Return the (x, y) coordinate for the center point of the cell that contains the specified text.  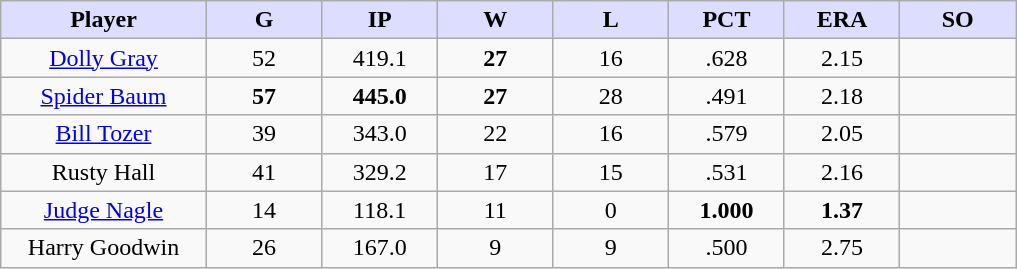
Bill Tozer (104, 134)
167.0 (380, 248)
.500 (727, 248)
Rusty Hall (104, 172)
L (611, 20)
22 (495, 134)
39 (264, 134)
17 (495, 172)
Player (104, 20)
W (495, 20)
.628 (727, 58)
1.37 (842, 210)
Dolly Gray (104, 58)
SO (958, 20)
2.05 (842, 134)
57 (264, 96)
2.18 (842, 96)
.491 (727, 96)
419.1 (380, 58)
0 (611, 210)
329.2 (380, 172)
1.000 (727, 210)
G (264, 20)
Judge Nagle (104, 210)
Harry Goodwin (104, 248)
.579 (727, 134)
.531 (727, 172)
Spider Baum (104, 96)
52 (264, 58)
445.0 (380, 96)
PCT (727, 20)
2.16 (842, 172)
343.0 (380, 134)
14 (264, 210)
41 (264, 172)
15 (611, 172)
11 (495, 210)
IP (380, 20)
2.15 (842, 58)
2.75 (842, 248)
26 (264, 248)
118.1 (380, 210)
28 (611, 96)
ERA (842, 20)
